Return [X, Y] of the center of cell containing provided text 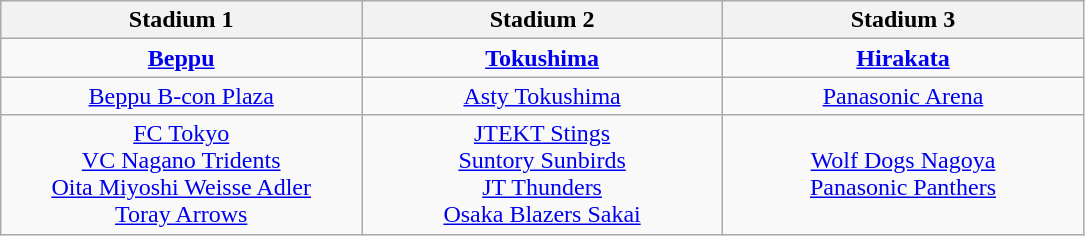
FC TokyoVC Nagano TridentsOita Miyoshi Weisse AdlerToray Arrows [182, 174]
Stadium 3 [904, 20]
Stadium 2 [542, 20]
Hirakata [904, 58]
Beppu [182, 58]
Asty Tokushima [542, 96]
JTEKT StingsSuntory SunbirdsJT ThundersOsaka Blazers Sakai [542, 174]
Beppu B-con Plaza [182, 96]
Stadium 1 [182, 20]
Wolf Dogs NagoyaPanasonic Panthers [904, 174]
Tokushima [542, 58]
Panasonic Arena [904, 96]
